Capture the cell that displays the provided text and extract its (x, y) central coordinate. 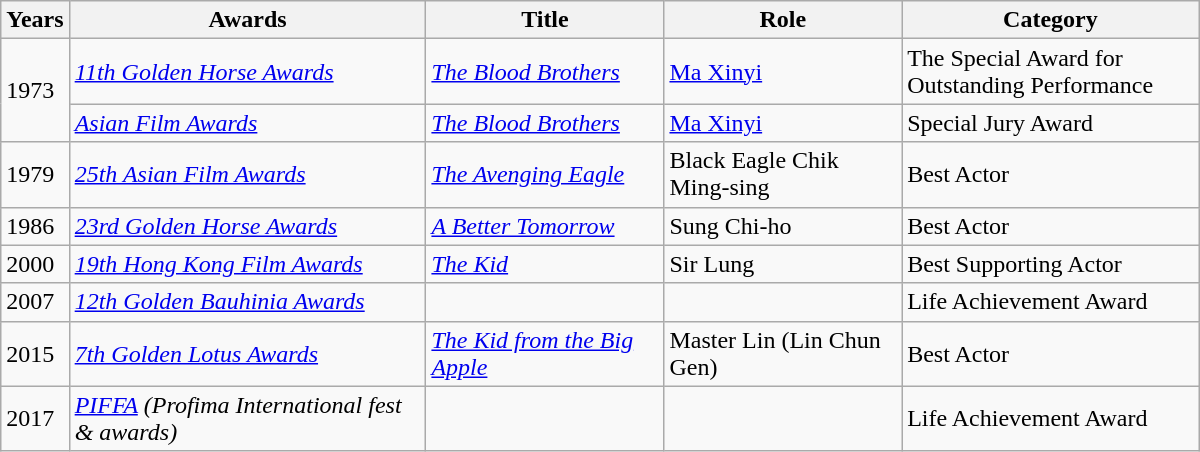
1986 (35, 226)
2017 (35, 418)
The Kid from the Big Apple (545, 354)
23rd Golden Horse Awards (248, 226)
1973 (35, 90)
Years (35, 20)
19th Hong Kong Film Awards (248, 264)
Category (1051, 20)
Best Supporting Actor (1051, 264)
7th Golden Lotus Awards (248, 354)
25th Asian Film Awards (248, 174)
2015 (35, 354)
Role (783, 20)
2007 (35, 302)
The Special Award for Outstanding Performance (1051, 72)
11th Golden Horse Awards (248, 72)
2000 (35, 264)
The Avenging Eagle (545, 174)
1979 (35, 174)
Sir Lung (783, 264)
PIFFA (Profima International fest & awards) (248, 418)
Special Jury Award (1051, 123)
The Kid (545, 264)
Black Eagle Chik Ming-sing (783, 174)
Asian Film Awards (248, 123)
A Better Tomorrow (545, 226)
Title (545, 20)
Master Lin (Lin Chun Gen) (783, 354)
12th Golden Bauhinia Awards (248, 302)
Sung Chi-ho (783, 226)
Awards (248, 20)
